Return (x, y) of the center of cell containing provided text 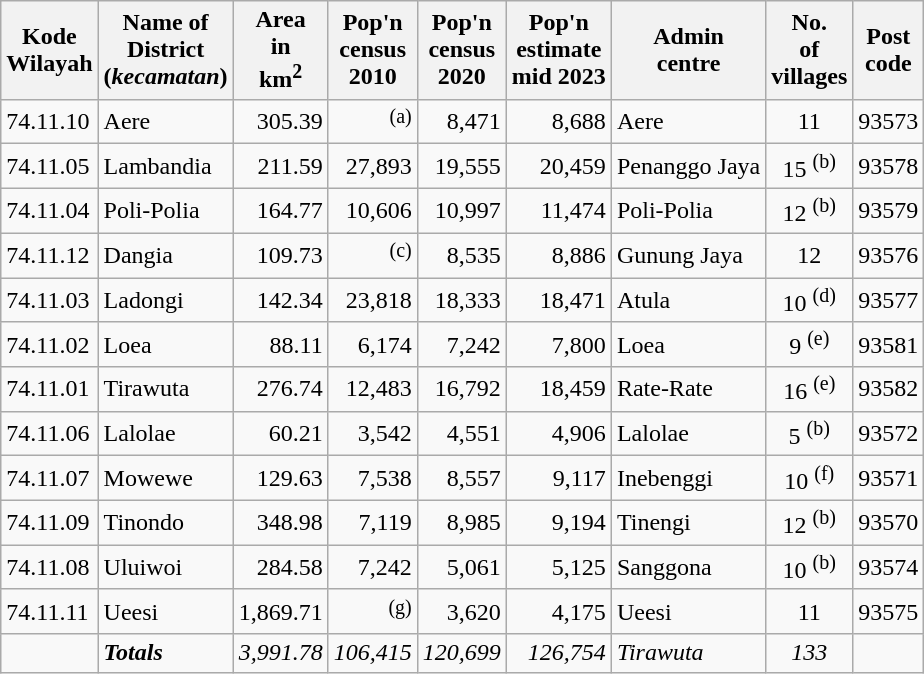
Inebenggi (688, 478)
9 (e) (810, 344)
93574 (888, 568)
12,483 (372, 390)
276.74 (280, 390)
11,474 (558, 210)
93570 (888, 522)
74.11.04 (50, 210)
9,117 (558, 478)
Totals (166, 653)
7,800 (558, 344)
8,886 (558, 256)
284.58 (280, 568)
19,555 (462, 166)
4,175 (558, 612)
Pop'nestimatemid 2023 (558, 50)
74.11.09 (50, 522)
15 (b) (810, 166)
5 (b) (810, 434)
(a) (372, 122)
Postcode (888, 50)
211.59 (280, 166)
Mowewe (166, 478)
7,538 (372, 478)
6,174 (372, 344)
18,333 (462, 300)
74.11.07 (50, 478)
74.11.12 (50, 256)
9,194 (558, 522)
10,606 (372, 210)
74.11.10 (50, 122)
20,459 (558, 166)
93571 (888, 478)
Rate-Rate (688, 390)
93572 (888, 434)
106,415 (372, 653)
Pop'ncensus2020 (462, 50)
133 (810, 653)
109.73 (280, 256)
142.34 (280, 300)
74.11.05 (50, 166)
Pop'ncensus2010 (372, 50)
93582 (888, 390)
3,542 (372, 434)
Lambandia (166, 166)
305.39 (280, 122)
3,620 (462, 612)
Tinengi (688, 522)
93577 (888, 300)
93575 (888, 612)
Atula (688, 300)
Dangia (166, 256)
Tinondo (166, 522)
18,471 (558, 300)
Gunung Jaya (688, 256)
74.11.03 (50, 300)
8,688 (558, 122)
8,985 (462, 522)
16,792 (462, 390)
4,906 (558, 434)
74.11.02 (50, 344)
8,535 (462, 256)
1,869.71 (280, 612)
Admincentre (688, 50)
74.11.11 (50, 612)
Ladongi (166, 300)
16 (e) (810, 390)
10 (d) (810, 300)
74.11.06 (50, 434)
126,754 (558, 653)
(c) (372, 256)
93576 (888, 256)
23,818 (372, 300)
74.11.08 (50, 568)
Kode Wilayah (50, 50)
Uluiwoi (166, 568)
8,471 (462, 122)
60.21 (280, 434)
12 (810, 256)
10,997 (462, 210)
93573 (888, 122)
Penanggo Jaya (688, 166)
88.11 (280, 344)
164.77 (280, 210)
120,699 (462, 653)
93581 (888, 344)
8,557 (462, 478)
4,551 (462, 434)
Areain km2 (280, 50)
74.11.01 (50, 390)
348.98 (280, 522)
5,125 (558, 568)
93578 (888, 166)
10 (f) (810, 478)
3,991.78 (280, 653)
Name ofDistrict(kecamatan) (166, 50)
(g) (372, 612)
129.63 (280, 478)
10 (b) (810, 568)
93579 (888, 210)
No. ofvillages (810, 50)
27,893 (372, 166)
18,459 (558, 390)
7,119 (372, 522)
Sanggona (688, 568)
5,061 (462, 568)
